Return the [X, Y] coordinate for the center point of the cell that contains the specified text.  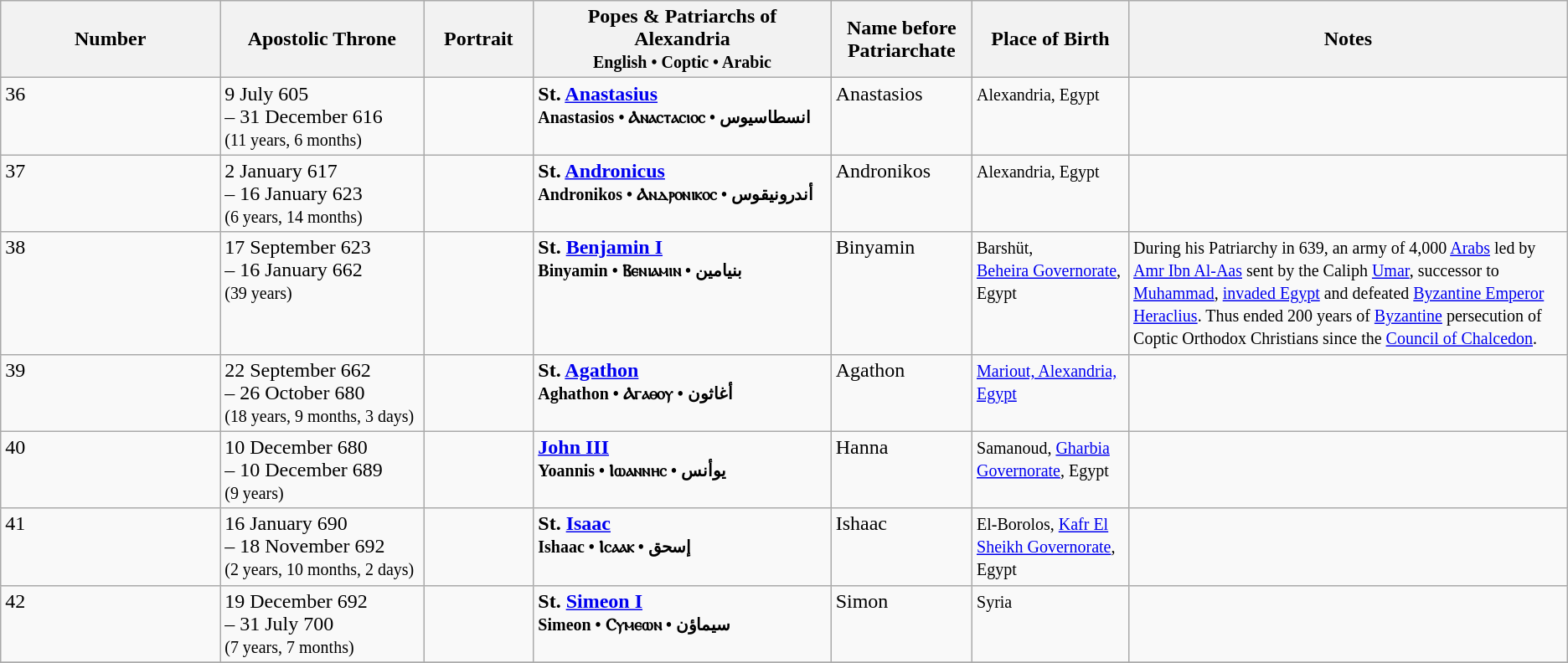
36 [111, 116]
St. Simeon ISimeon • Ⲥⲩⲙⲉⲱⲛ • سيماؤن [682, 624]
El-Borolos, Kafr El Sheikh Governorate, Egypt [1050, 547]
Mariout, Alexandria, Egypt [1050, 393]
Barshüt,Beheira Governorate, Egypt [1050, 293]
Apostolic Throne [322, 39]
Number [111, 39]
40 [111, 470]
42 [111, 624]
Andronikos [901, 193]
Binyamin [901, 293]
Syria [1050, 624]
Ishaac [901, 547]
Hanna [901, 470]
9 July 605– 31 December 616(11 years, 6 months) [322, 116]
St. Benjamin IBinyamin • Ⲃⲉⲛⲓⲁⲙⲓⲛ • بنيامين [682, 293]
Notes [1349, 39]
Samanoud, Gharbia Governorate, Egypt [1050, 470]
41 [111, 547]
Simon [901, 624]
St. IsaacIshaac • Ⲓⲥⲁⲁⲕ • إسحق [682, 547]
Popes & Patriarchs of AlexandriaEnglish • Coptic • Arabic [682, 39]
39 [111, 393]
Anastasios [901, 116]
2 January 617– 16 January 623(6 years, 14 months) [322, 193]
Place of Birth [1050, 39]
17 September 623– 16 January 662(39 years) [322, 293]
St. AnastasiusAnastasios • Ⲁⲛⲁⲥⲧⲁⲥⲓⲟⲥ • انسطاسيوس [682, 116]
37 [111, 193]
Agathon [901, 393]
38 [111, 293]
St. AndronicusAndronikos • Ⲁⲛⲇⲣⲟⲛⲓⲕⲟⲥ • أندرونيقوس [682, 193]
10 December 680– 10 December 689(9 years) [322, 470]
Portrait [479, 39]
John IIIYoannis • Ⲓⲱⲁⲛⲛⲏⲥ • يوأنس [682, 470]
16 January 690– 18 November 692(2 years, 10 months, 2 days) [322, 547]
19 December 692– 31 July 700(7 years, 7 months) [322, 624]
St. AgathonAghathon • Ⲁⲅⲁⲑⲟⲩ • أغاثون [682, 393]
22 September 662– 26 October 680(18 years, 9 months, 3 days) [322, 393]
Name before Patriarchate [901, 39]
